Determine the (X, Y) coordinate at the center of the cell enclosing the given text.  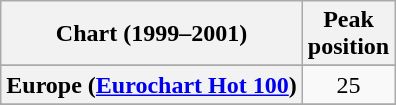
Europe (Eurochart Hot 100) (152, 85)
25 (348, 85)
Chart (1999–2001) (152, 34)
Peakposition (348, 34)
